From the cell containing the given text, extract its center point as (x, y) coordinate. 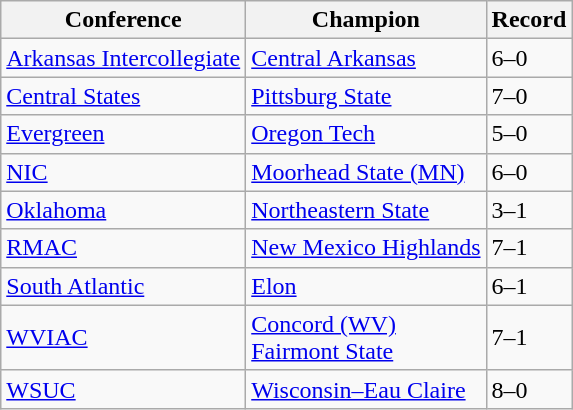
8–0 (529, 389)
Moorhead State (MN) (366, 172)
Conference (124, 20)
3–1 (529, 210)
WVIAC (124, 338)
Central States (124, 96)
South Atlantic (124, 286)
Central Arkansas (366, 58)
7–0 (529, 96)
RMAC (124, 248)
Oregon Tech (366, 134)
Northeastern State (366, 210)
Record (529, 20)
Elon (366, 286)
Oklahoma (124, 210)
6–1 (529, 286)
Evergreen (124, 134)
Wisconsin–Eau Claire (366, 389)
Champion (366, 20)
Arkansas Intercollegiate (124, 58)
Pittsburg State (366, 96)
NIC (124, 172)
WSUC (124, 389)
New Mexico Highlands (366, 248)
Concord (WV)Fairmont State (366, 338)
5–0 (529, 134)
